Search for the cell housing the specified text and yield its [X, Y] center coordinate. 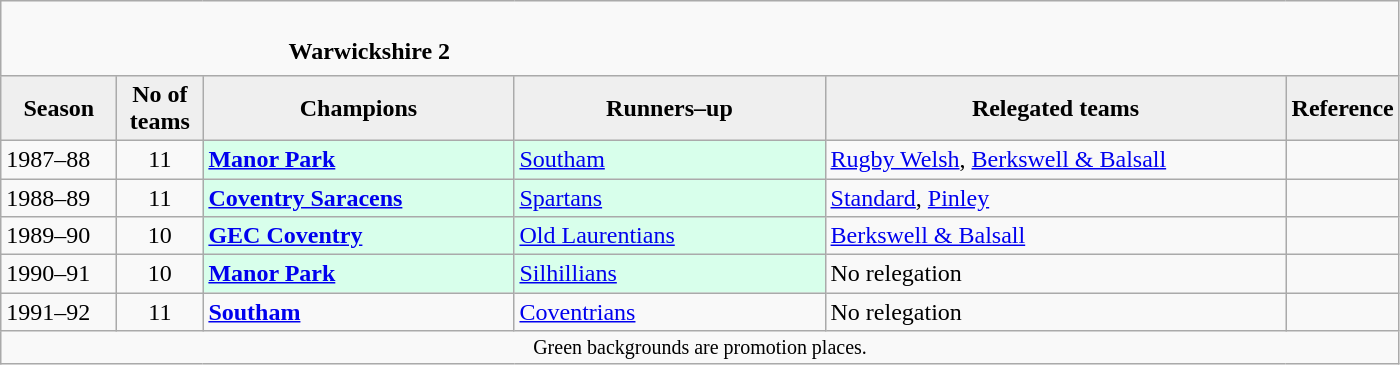
1991–92 [59, 312]
Standard, Pinley [1056, 197]
1988–89 [59, 197]
1989–90 [59, 236]
Runners–up [670, 108]
Coventry Saracens [358, 197]
Silhillians [670, 274]
GEC Coventry [358, 236]
Green backgrounds are promotion places. [700, 348]
Rugby Welsh, Berkswell & Balsall [1056, 159]
Coventrians [670, 312]
Season [59, 108]
Champions [358, 108]
Relegated teams [1056, 108]
Berkswell & Balsall [1056, 236]
No of teams [160, 108]
Reference [1342, 108]
Spartans [670, 197]
1987–88 [59, 159]
1990–91 [59, 274]
Old Laurentians [670, 236]
